Output the (X, Y) coordinate of the center of the cell containing the given text.  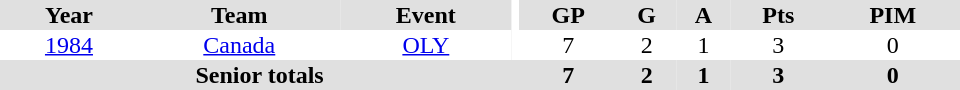
Year (69, 15)
Event (426, 15)
Canada (240, 45)
G (646, 15)
1984 (69, 45)
A (704, 15)
OLY (426, 45)
PIM (893, 15)
GP (568, 15)
Team (240, 15)
Senior totals (260, 75)
Pts (778, 15)
